Output the [x, y] coordinate of the center of the cell containing the given text.  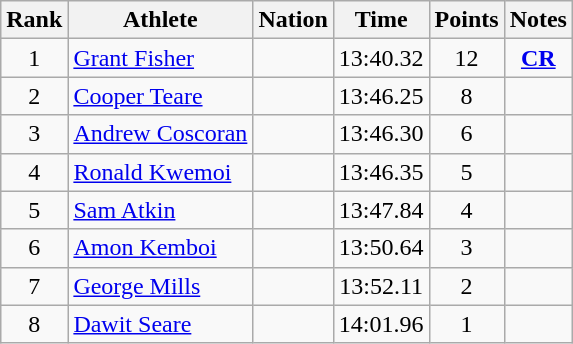
Notes [538, 20]
13:46.30 [381, 134]
13:46.25 [381, 96]
12 [466, 58]
Athlete [160, 20]
George Mills [160, 286]
CR [538, 58]
Points [466, 20]
Sam Atkin [160, 210]
Cooper Teare [160, 96]
Grant Fisher [160, 58]
13:46.35 [381, 172]
13:50.64 [381, 248]
Dawit Seare [160, 324]
13:52.11 [381, 286]
Rank [34, 20]
7 [34, 286]
Amon Kemboi [160, 248]
13:40.32 [381, 58]
Ronald Kwemoi [160, 172]
13:47.84 [381, 210]
Andrew Coscoran [160, 134]
14:01.96 [381, 324]
Time [381, 20]
Nation [293, 20]
